Return the (X, Y) coordinate for the center point of the cell that contains the specified text.  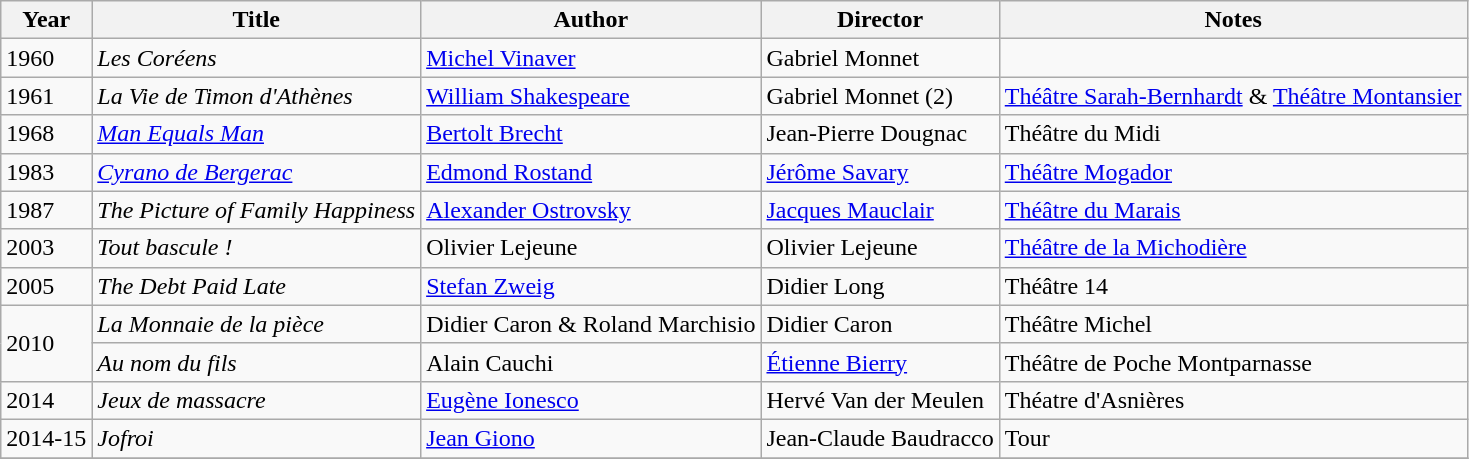
2014 (46, 400)
Jérôme Savary (880, 172)
1961 (46, 96)
Théâtre 14 (1233, 286)
The Debt Paid Late (256, 286)
Théâtre Mogador (1233, 172)
Didier Long (880, 286)
Eugène Ionesco (591, 400)
Théatre d'Asnières (1233, 400)
2010 (46, 343)
Didier Caron (880, 324)
Notes (1233, 20)
Au nom du fils (256, 362)
Author (591, 20)
1983 (46, 172)
Théâtre du Marais (1233, 210)
Director (880, 20)
Les Coréens (256, 58)
Tout bascule ! (256, 248)
2014-15 (46, 438)
Étienne Bierry (880, 362)
Bertolt Brecht (591, 134)
Jofroi (256, 438)
1968 (46, 134)
Jean Giono (591, 438)
Gabriel Monnet (2) (880, 96)
1987 (46, 210)
2005 (46, 286)
Alexander Ostrovsky (591, 210)
William Shakespeare (591, 96)
Théâtre Michel (1233, 324)
2003 (46, 248)
Gabriel Monnet (880, 58)
Edmond Rostand (591, 172)
La Monnaie de la pièce (256, 324)
Théâtre de la Michodière (1233, 248)
Jeux de massacre (256, 400)
Jean-Claude Baudracco (880, 438)
Théâtre Sarah-Bernhardt & Théâtre Montansier (1233, 96)
Jean-Pierre Dougnac (880, 134)
La Vie de Timon d'Athènes (256, 96)
1960 (46, 58)
Year (46, 20)
Théâtre de Poche Montparnasse (1233, 362)
Alain Cauchi (591, 362)
Jacques Mauclair (880, 210)
Théâtre du Midi (1233, 134)
Title (256, 20)
Cyrano de Bergerac (256, 172)
Man Equals Man (256, 134)
Tour (1233, 438)
Hervé Van der Meulen (880, 400)
The Picture of Family Happiness (256, 210)
Stefan Zweig (591, 286)
Didier Caron & Roland Marchisio (591, 324)
Michel Vinaver (591, 58)
